Return [x, y] of the center of cell containing provided text 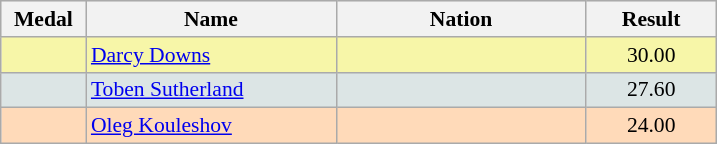
Nation [461, 19]
Oleg Kouleshov [211, 126]
Name [211, 19]
27.60 [651, 90]
Toben Sutherland [211, 90]
Medal [44, 19]
Darcy Downs [211, 55]
24.00 [651, 126]
Result [651, 19]
30.00 [651, 55]
